Locate the cell with the specified text and output its [X, Y] center coordinate. 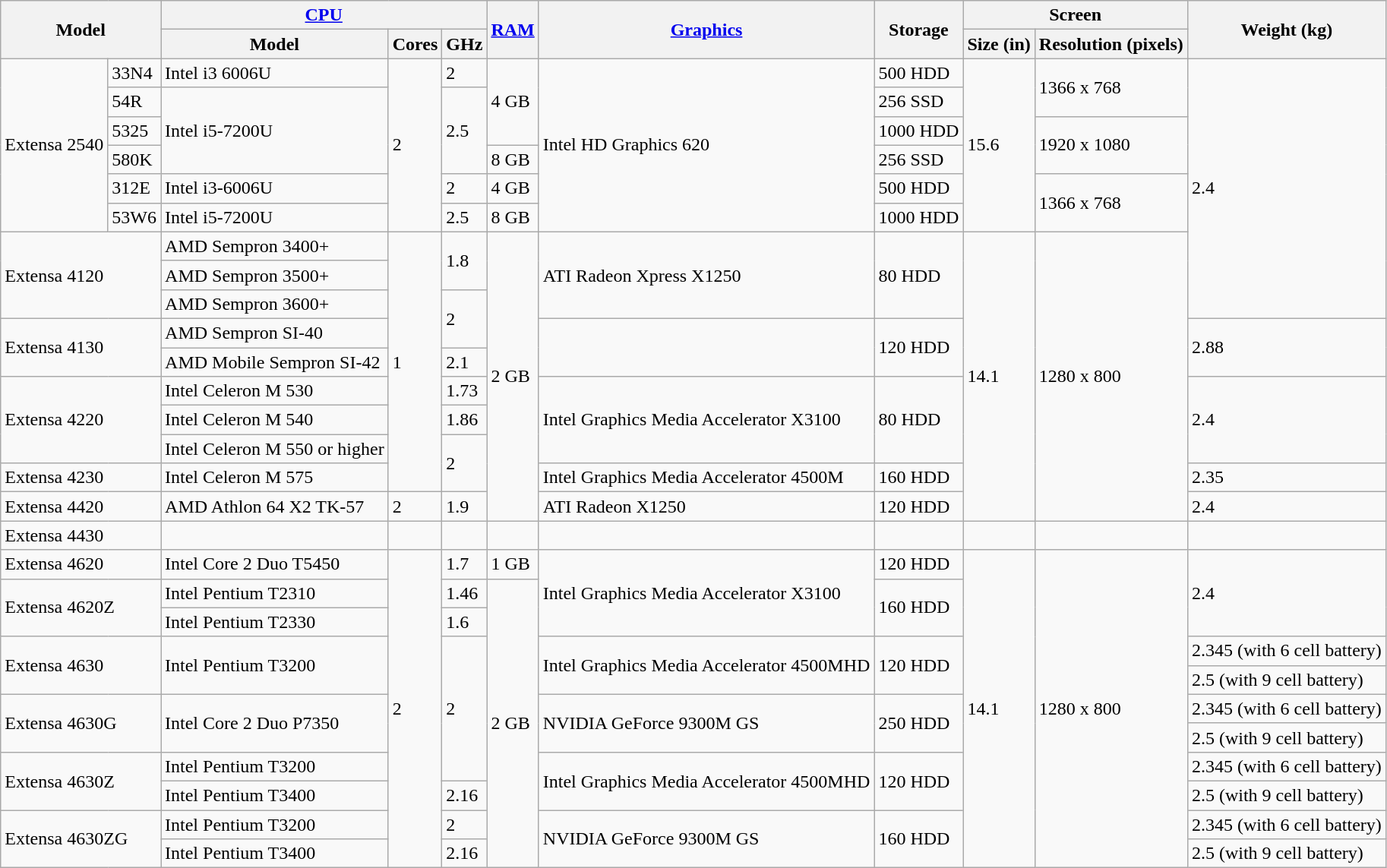
Extensa 4630Z [81, 781]
AMD Sempron 3600+ [275, 304]
5325 [134, 131]
1 [415, 361]
33N4 [134, 73]
2.88 [1287, 347]
1920 x 1080 [1111, 145]
RAM [513, 30]
Extensa 4120 [81, 275]
AMD Athlon 64 X2 TK-57 [275, 507]
Size (in) [999, 44]
Extensa 4220 [81, 420]
Screen [1076, 15]
Intel i3 6006U [275, 73]
Extensa 2540 [55, 145]
Intel Celeron M 530 [275, 391]
Extensa 4630G [81, 723]
Extensa 4230 [81, 478]
Intel Celeron M 540 [275, 420]
1.73 [465, 391]
Intel Pentium T2310 [275, 593]
1.86 [465, 420]
1 GB [513, 564]
Weight (kg) [1287, 30]
Extensa 4130 [81, 347]
Intel i3-6006U [275, 188]
Intel Celeron M 550 or higher [275, 449]
ATI Radeon Xpress X1250 [706, 275]
Graphics [706, 30]
AMD Sempron SI-40 [275, 333]
15.6 [999, 145]
Cores [415, 44]
Extensa 4430 [81, 535]
53W6 [134, 217]
1.9 [465, 507]
AMD Mobile Sempron SI-42 [275, 362]
2.1 [465, 362]
1.6 [465, 622]
Extensa 4630ZG [81, 838]
CPU [324, 15]
Extensa 4620 [81, 564]
Extensa 4630 [81, 665]
250 HDD [919, 723]
Storage [919, 30]
1.46 [465, 593]
Intel Core 2 Duo P7350 [275, 723]
AMD Sempron 3500+ [275, 275]
580K [134, 159]
AMD Sempron 3400+ [275, 246]
GHz [465, 44]
Intel Graphics Media Accelerator 4500M [706, 478]
1.7 [465, 564]
2.35 [1287, 478]
ATI Radeon X1250 [706, 507]
Intel Core 2 Duo T5450 [275, 564]
54R [134, 102]
1.8 [465, 260]
Intel Pentium T2330 [275, 622]
Intel HD Graphics 620 [706, 145]
Extensa 4420 [81, 507]
Extensa 4620Z [81, 608]
Intel Celeron M 575 [275, 478]
Resolution (pixels) [1111, 44]
312E [134, 188]
